Find where the given text appears and provide that cell's center as [X, Y] coordinate. 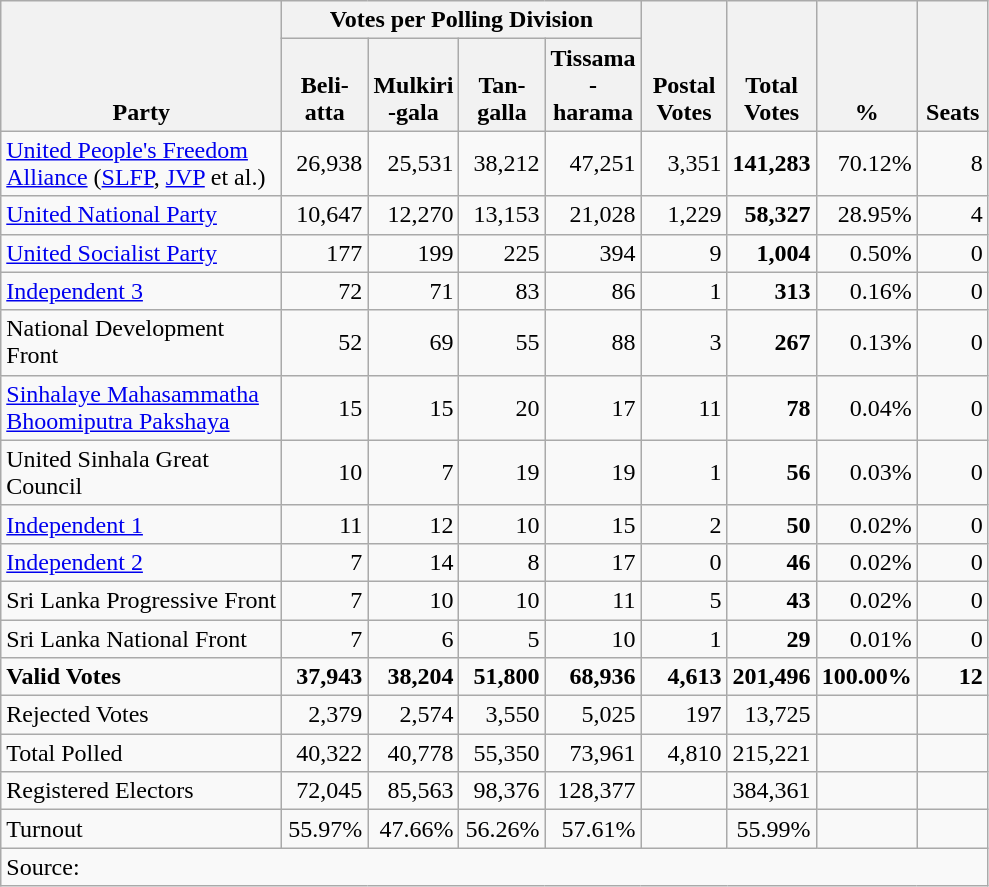
98,376 [502, 791]
1,004 [772, 253]
2,574 [414, 715]
40,778 [414, 753]
40,322 [325, 753]
55,350 [502, 753]
Registered Electors [142, 791]
201,496 [772, 677]
4,613 [684, 677]
3,550 [502, 715]
177 [325, 253]
Total Votes [772, 66]
46 [772, 562]
9 [684, 253]
85,563 [414, 791]
0.16% [866, 291]
Rejected Votes [142, 715]
Valid Votes [142, 677]
38,212 [502, 164]
Turnout [142, 829]
% [866, 66]
Party [142, 66]
13,725 [772, 715]
0.13% [866, 342]
2 [684, 524]
50 [772, 524]
21,028 [593, 215]
Tissama-harama [593, 85]
Independent 3 [142, 291]
55 [502, 342]
51,800 [502, 677]
28.95% [866, 215]
88 [593, 342]
Beli-atta [325, 85]
Seats [952, 66]
2,379 [325, 715]
3,351 [684, 164]
26,938 [325, 164]
20 [502, 408]
14 [414, 562]
Tan-galla [502, 85]
55.97% [325, 829]
4 [952, 215]
0.04% [866, 408]
100.00% [866, 677]
3 [684, 342]
4,810 [684, 753]
52 [325, 342]
70.12% [866, 164]
73,961 [593, 753]
Sinhalaye Mahasammatha Bhoomiputra Pakshaya [142, 408]
128,377 [593, 791]
United National Party [142, 215]
Source: [494, 867]
37,943 [325, 677]
25,531 [414, 164]
13,153 [502, 215]
197 [684, 715]
267 [772, 342]
225 [502, 253]
Total Polled [142, 753]
Sri Lanka Progressive Front [142, 600]
47.66% [414, 829]
56 [772, 472]
72,045 [325, 791]
Independent 2 [142, 562]
58,327 [772, 215]
Mulkiri-gala [414, 85]
72 [325, 291]
10,647 [325, 215]
68,936 [593, 677]
Sri Lanka National Front [142, 639]
0.01% [866, 639]
47,251 [593, 164]
56.26% [502, 829]
1,229 [684, 215]
55.99% [772, 829]
12,270 [414, 215]
0.03% [866, 472]
69 [414, 342]
United Sinhala Great Council [142, 472]
43 [772, 600]
United Socialist Party [142, 253]
384,361 [772, 791]
86 [593, 291]
5,025 [593, 715]
394 [593, 253]
38,204 [414, 677]
0.50% [866, 253]
6 [414, 639]
PostalVotes [684, 66]
215,221 [772, 753]
141,283 [772, 164]
29 [772, 639]
71 [414, 291]
National Development Front [142, 342]
57.61% [593, 829]
83 [502, 291]
199 [414, 253]
Independent 1 [142, 524]
United People's Freedom Alliance (SLFP, JVP et al.) [142, 164]
313 [772, 291]
Votes per Polling Division [462, 20]
78 [772, 408]
